Provide the (X, Y) coordinate of the cell's center where the given text is located.  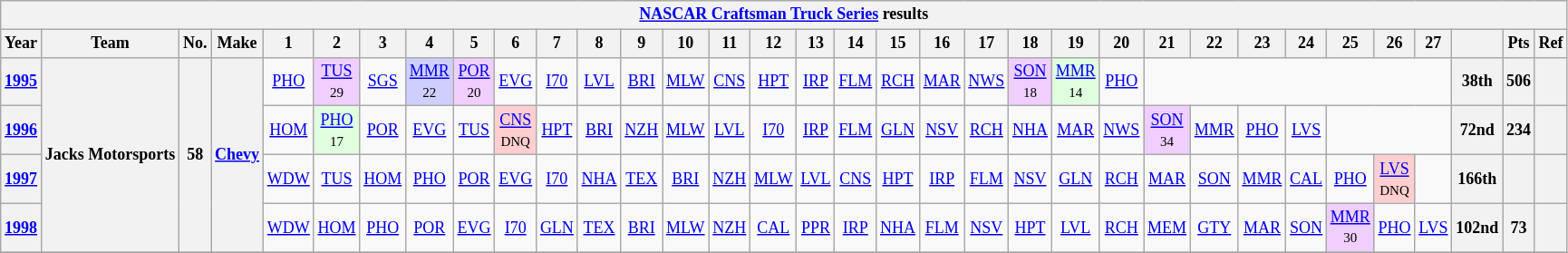
72nd (1477, 131)
58 (196, 154)
38th (1477, 82)
26 (1394, 44)
GTY (1215, 228)
PPR (816, 228)
MMR30 (1350, 228)
1996 (22, 131)
6 (516, 44)
73 (1519, 228)
4 (430, 44)
Team (110, 44)
1 (288, 44)
POR20 (474, 82)
PHO17 (337, 131)
Pts (1519, 44)
25 (1350, 44)
27 (1434, 44)
SON18 (1031, 82)
Ref (1551, 44)
MMR14 (1075, 82)
17 (986, 44)
10 (685, 44)
1995 (22, 82)
1997 (22, 179)
2 (337, 44)
SGS (382, 82)
Jacks Motorsports (110, 154)
CNSDNQ (516, 131)
1998 (22, 228)
LVSDNQ (1394, 179)
15 (898, 44)
166th (1477, 179)
Year (22, 44)
20 (1122, 44)
SON34 (1167, 131)
NASCAR Craftsman Truck Series results (784, 15)
23 (1262, 44)
7 (557, 44)
MEM (1167, 228)
13 (816, 44)
16 (942, 44)
19 (1075, 44)
9 (642, 44)
11 (730, 44)
24 (1307, 44)
3 (382, 44)
14 (856, 44)
TUS29 (337, 82)
234 (1519, 131)
18 (1031, 44)
102nd (1477, 228)
No. (196, 44)
12 (774, 44)
Chevy (237, 154)
5 (474, 44)
8 (599, 44)
506 (1519, 82)
21 (1167, 44)
MMR22 (430, 82)
22 (1215, 44)
Make (237, 44)
